Find where the given text appears and provide that cell's center as [x, y] coordinate. 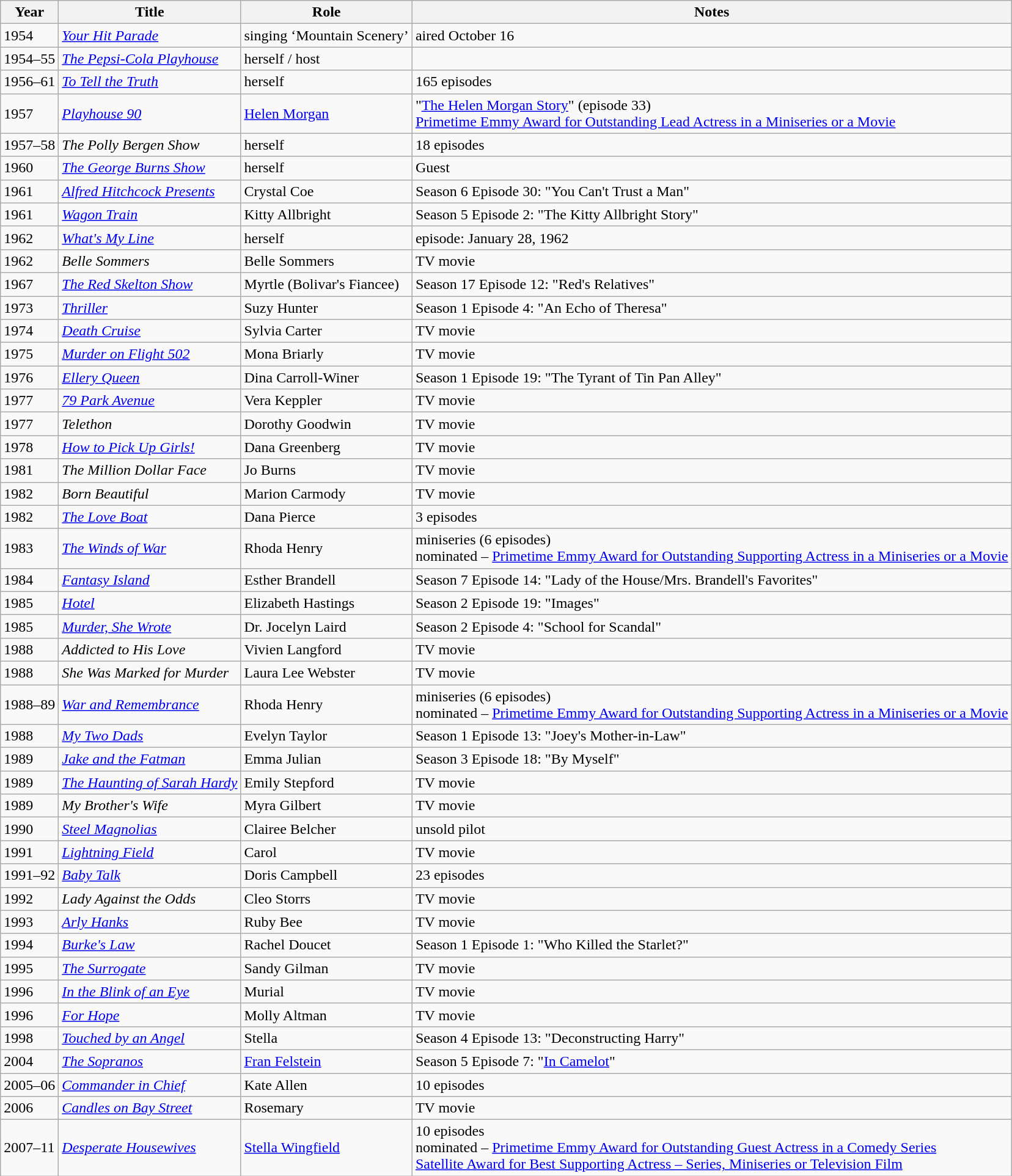
Season 5 Episode 2: "The Kitty Allbright Story" [711, 214]
23 episodes [711, 875]
Clairee Belcher [326, 829]
War and Remembrance [150, 704]
Thriller [150, 307]
Sylvia Carter [326, 331]
1960 [29, 168]
Stella Wingfield [326, 1148]
Baby Talk [150, 875]
Sandy Gilman [326, 968]
Ellery Queen [150, 378]
The Red Skelton Show [150, 284]
Suzy Hunter [326, 307]
Role [326, 12]
Laura Lee Webster [326, 673]
The Polly Bergen Show [150, 145]
1975 [29, 354]
Season 3 Episode 18: "By Myself" [711, 759]
How to Pick Up Girls! [150, 447]
Notes [711, 12]
Candles on Bay Street [150, 1108]
Touched by an Angel [150, 1038]
Vivien Langford [326, 649]
Hotel [150, 603]
Stella [326, 1038]
The Million Dollar Face [150, 470]
Jake and the Fatman [150, 759]
Rosemary [326, 1108]
The George Burns Show [150, 168]
episode: January 28, 1962 [711, 238]
2007–11 [29, 1148]
Wagon Train [150, 214]
Cleo Storrs [326, 899]
Elizabeth Hastings [326, 603]
1954–55 [29, 59]
1998 [29, 1038]
Helen Morgan [326, 114]
Emily Stepford [326, 783]
2005–06 [29, 1084]
For Hope [150, 1015]
18 episodes [711, 145]
Telethon [150, 424]
Season 1 Episode 1: "Who Killed the Starlet?" [711, 945]
1990 [29, 829]
singing ‘Mountain Scenery’ [326, 35]
Dorothy Goodwin [326, 424]
1956–61 [29, 82]
herself / host [326, 59]
1974 [29, 331]
Fantasy Island [150, 580]
1973 [29, 307]
Dina Carroll-Winer [326, 378]
Commander in Chief [150, 1084]
Rachel Doucet [326, 945]
Season 1 Episode 4: "An Echo of Theresa" [711, 307]
Alfred Hitchcock Presents [150, 191]
The Sopranos [150, 1061]
1976 [29, 378]
Kate Allen [326, 1084]
Murial [326, 992]
Season 6 Episode 30: "You Can't Trust a Man" [711, 191]
Molly Altman [326, 1015]
1992 [29, 899]
Carol [326, 852]
Lady Against the Odds [150, 899]
Season 5 Episode 7: "In Camelot" [711, 1061]
Steel Magnolias [150, 829]
Murder on Flight 502 [150, 354]
1978 [29, 447]
3 episodes [711, 517]
Mona Briarly [326, 354]
Esther Brandell [326, 580]
My Two Dads [150, 736]
Season 17 Episode 12: "Red's Relatives" [711, 284]
The Surrogate [150, 968]
Fran Felstein [326, 1061]
What's My Line [150, 238]
In the Blink of an Eye [150, 992]
1994 [29, 945]
Murder, She Wrote [150, 626]
Burke's Law [150, 945]
Dana Pierce [326, 517]
Addicted to His Love [150, 649]
unsold pilot [711, 829]
1981 [29, 470]
She Was Marked for Murder [150, 673]
1995 [29, 968]
aired October 16 [711, 35]
1954 [29, 35]
Year [29, 12]
1991 [29, 852]
My Brother's Wife [150, 806]
Desperate Housewives [150, 1148]
"The Helen Morgan Story" (episode 33)Primetime Emmy Award for Outstanding Lead Actress in a Miniseries or a Movie [711, 114]
165 episodes [711, 82]
Playhouse 90 [150, 114]
1957–58 [29, 145]
Death Cruise [150, 331]
Dr. Jocelyn Laird [326, 626]
2004 [29, 1061]
Your Hit Parade [150, 35]
The Love Boat [150, 517]
Season 2 Episode 4: "School for Scandal" [711, 626]
Lightning Field [150, 852]
Dana Greenberg [326, 447]
Season 7 Episode 14: "Lady of the House/Mrs. Brandell's Favorites" [711, 580]
Kitty Allbright [326, 214]
Born Beautiful [150, 494]
1983 [29, 549]
Emma Julian [326, 759]
Myra Gilbert [326, 806]
Title [150, 12]
Doris Campbell [326, 875]
79 Park Avenue [150, 401]
Season 2 Episode 19: "Images" [711, 603]
Season 4 Episode 13: "Deconstructing Harry" [711, 1038]
Arly Hanks [150, 922]
1967 [29, 284]
Evelyn Taylor [326, 736]
The Haunting of Sarah Hardy [150, 783]
Marion Carmody [326, 494]
Season 1 Episode 13: "Joey's Mother-in-Law" [711, 736]
1993 [29, 922]
2006 [29, 1108]
Jo Burns [326, 470]
1984 [29, 580]
To Tell the Truth [150, 82]
Guest [711, 168]
1988–89 [29, 704]
Ruby Bee [326, 922]
Season 1 Episode 19: "The Tyrant of Tin Pan Alley" [711, 378]
Vera Keppler [326, 401]
Crystal Coe [326, 191]
The Winds of War [150, 549]
Myrtle (Bolivar's Fiancee) [326, 284]
1991–92 [29, 875]
1957 [29, 114]
10 episodes [711, 1084]
The Pepsi-Cola Playhouse [150, 59]
